Capture the cell that displays the provided text and extract its (x, y) central coordinate. 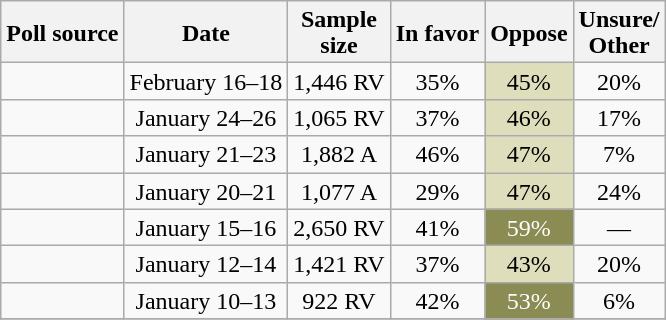
43% (529, 264)
1,065 RV (339, 118)
6% (619, 300)
24% (619, 190)
Date (206, 32)
February 16–18 (206, 82)
53% (529, 300)
January 12–14 (206, 264)
In favor (437, 32)
17% (619, 118)
41% (437, 228)
— (619, 228)
29% (437, 190)
Oppose (529, 32)
922 RV (339, 300)
January 21–23 (206, 154)
1,446 RV (339, 82)
42% (437, 300)
7% (619, 154)
Unsure/Other (619, 32)
2,650 RV (339, 228)
January 15–16 (206, 228)
45% (529, 82)
1,882 A (339, 154)
Poll source (62, 32)
January 24–26 (206, 118)
January 20–21 (206, 190)
59% (529, 228)
35% (437, 82)
1,421 RV (339, 264)
January 10–13 (206, 300)
1,077 A (339, 190)
Samplesize (339, 32)
